From the cell containing the given text, extract its center point as (x, y) coordinate. 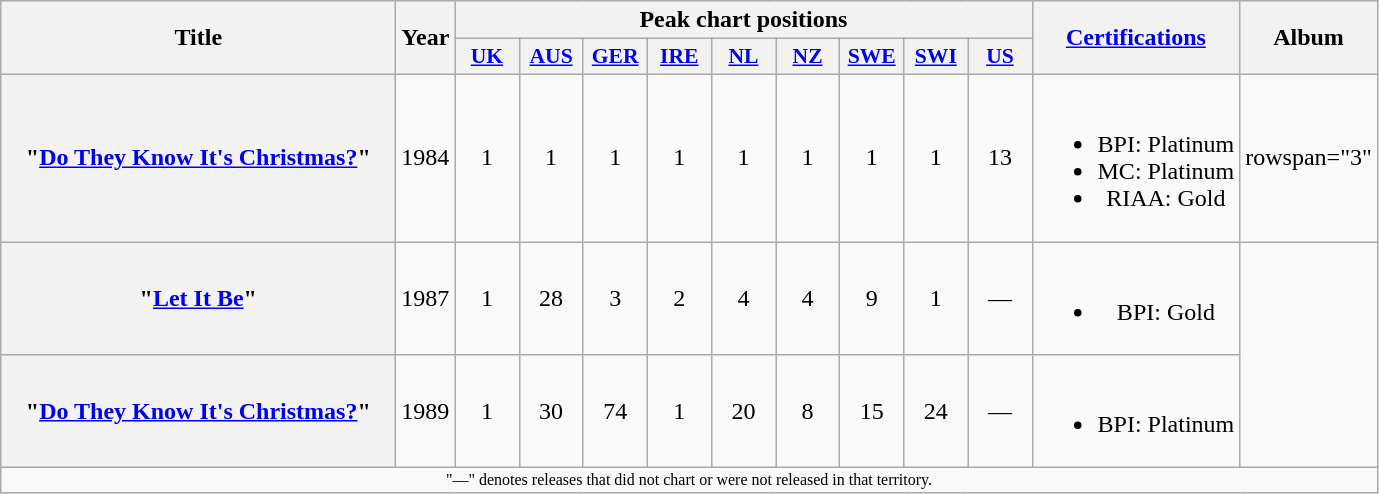
Album (1309, 38)
BPI: Platinum (1136, 412)
NZ (808, 57)
IRE (679, 57)
8 (808, 412)
UK (487, 57)
SWE (872, 57)
2 (679, 298)
9 (872, 298)
"—" denotes releases that did not chart or were not released in that territory. (690, 480)
74 (615, 412)
13 (1000, 158)
28 (551, 298)
24 (936, 412)
Peak chart positions (744, 20)
Title (198, 38)
BPI: Gold (1136, 298)
1989 (426, 412)
1984 (426, 158)
Certifications (1136, 38)
30 (551, 412)
Year (426, 38)
1987 (426, 298)
rowspan="3" (1309, 158)
"Let It Be" (198, 298)
BPI: PlatinumMC: PlatinumRIAA: Gold (1136, 158)
20 (743, 412)
15 (872, 412)
AUS (551, 57)
NL (743, 57)
GER (615, 57)
3 (615, 298)
US (1000, 57)
SWI (936, 57)
